Search for the cell housing the specified text and yield its [x, y] center coordinate. 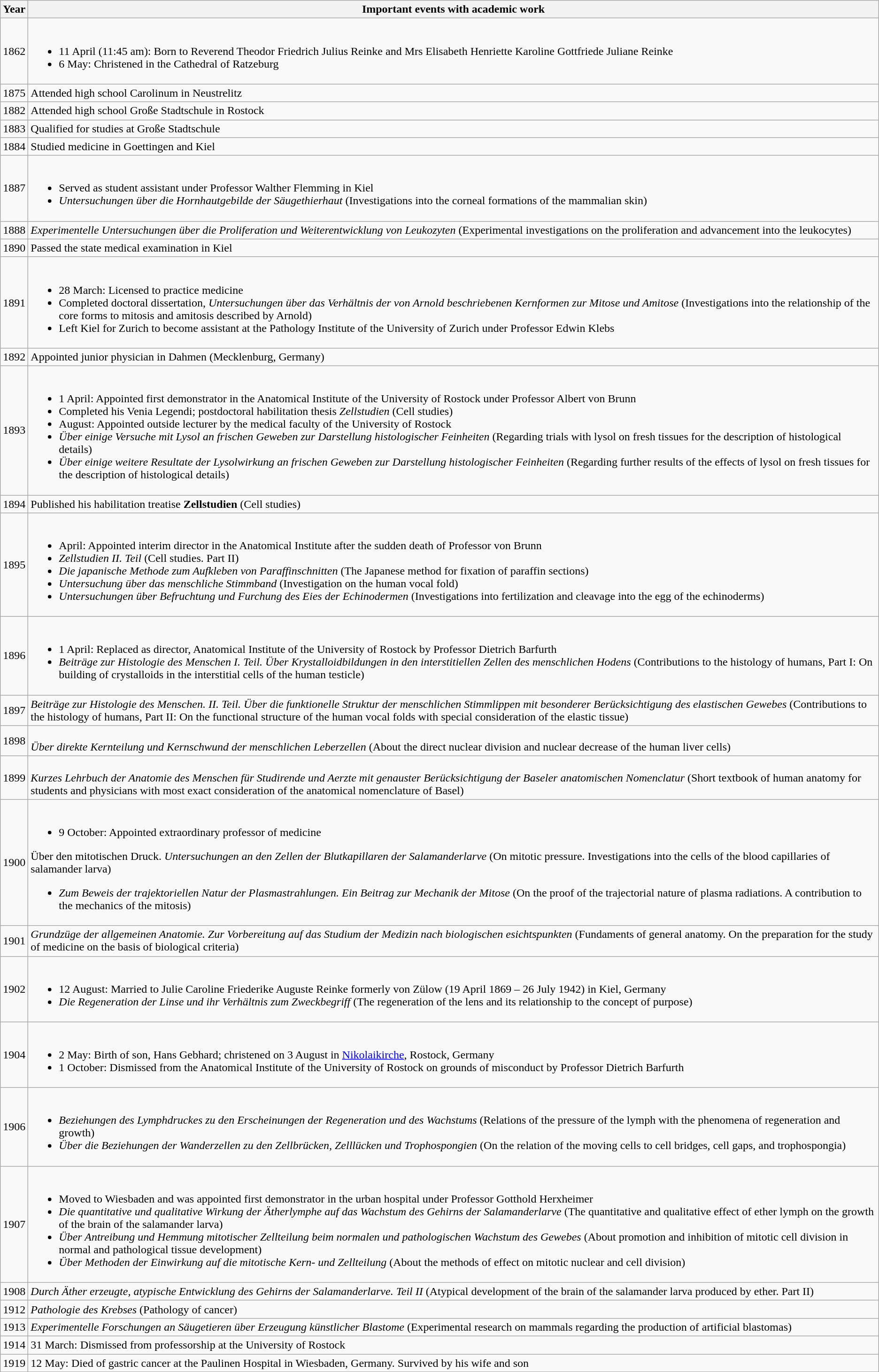
1906 [14, 1127]
1882 [14, 111]
Pathologie des Krebses (Pathology of cancer) [454, 1309]
Attended high school Carolinum in Neustrelitz [454, 93]
1875 [14, 93]
1892 [14, 357]
1883 [14, 129]
1888 [14, 230]
Important events with academic work [454, 9]
1862 [14, 51]
1895 [14, 565]
1897 [14, 711]
1898 [14, 741]
1896 [14, 656]
Qualified for studies at Große Stadtschule [454, 129]
1908 [14, 1291]
31 March: Dismissed from professorship at the University of Rostock [454, 1345]
1894 [14, 504]
Year [14, 9]
1884 [14, 146]
Appointed junior physician in Dahmen (Mecklenburg, Germany) [454, 357]
1890 [14, 248]
1912 [14, 1309]
1893 [14, 430]
Passed the state medical examination in Kiel [454, 248]
1899 [14, 778]
Published his habilitation treatise Zellstudien (Cell studies) [454, 504]
1919 [14, 1363]
1891 [14, 302]
1913 [14, 1327]
1902 [14, 989]
Attended high school Große Stadtschule in Rostock [454, 111]
1901 [14, 941]
1900 [14, 863]
1907 [14, 1224]
1887 [14, 188]
12 May: Died of gastric cancer at the Paulinen Hospital in Wiesbaden, Germany. Survived by his wife and son [454, 1363]
1904 [14, 1055]
Studied medicine in Goettingen and Kiel [454, 146]
1914 [14, 1345]
